Find where the given text appears and provide that cell's center as (X, Y) coordinate. 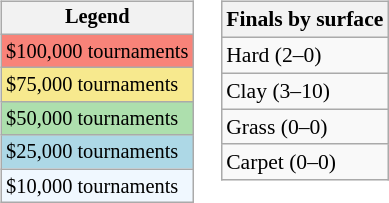
$10,000 tournaments (97, 186)
Carpet (0–0) (304, 162)
Grass (0–0) (304, 127)
$25,000 tournaments (97, 152)
Legend (97, 18)
$75,000 tournaments (97, 85)
Finals by surface (304, 20)
Clay (3–10) (304, 91)
Hard (2–0) (304, 55)
$50,000 tournaments (97, 119)
$100,000 tournaments (97, 51)
